Capture the cell that displays the provided text and extract its [x, y] central coordinate. 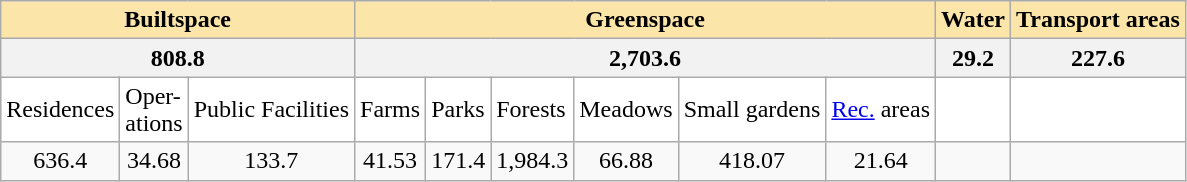
Public Facilities [271, 110]
Forests [532, 110]
Parks [458, 110]
Rec. areas [881, 110]
2,703.6 [646, 58]
Greenspace [646, 20]
636.4 [60, 161]
171.4 [458, 161]
Small gardens [752, 110]
41.53 [390, 161]
1,984.3 [532, 161]
133.7 [271, 161]
Farms [390, 110]
418.07 [752, 161]
Transport areas [1098, 20]
Residences [60, 110]
Water [974, 20]
808.8 [178, 58]
Meadows [626, 110]
227.6 [1098, 58]
21.64 [881, 161]
Oper-ations [154, 110]
66.88 [626, 161]
Builtspace [178, 20]
34.68 [154, 161]
29.2 [974, 58]
